From the cell containing the given text, extract its center point as [x, y] coordinate. 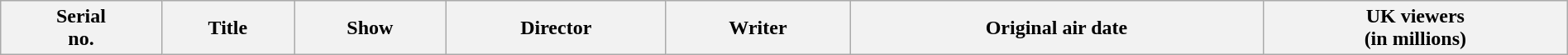
Original air date [1057, 28]
Title [227, 28]
Serialno. [81, 28]
UK viewers(in millions) [1415, 28]
Director [556, 28]
Writer [758, 28]
Show [370, 28]
